Search for the cell housing the specified text and yield its [X, Y] center coordinate. 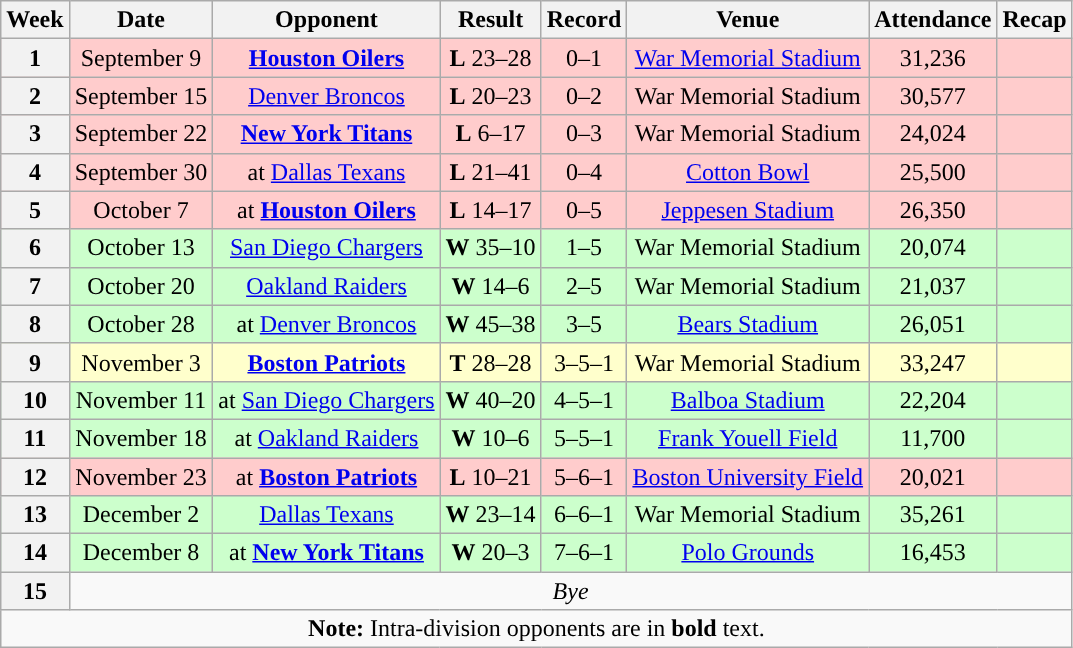
Bye [570, 591]
November 23 [141, 477]
11 [35, 438]
13 [35, 515]
September 15 [141, 96]
26,350 [933, 210]
New York Titans [326, 134]
30,577 [933, 96]
San Diego Chargers [326, 248]
0–4 [584, 172]
at San Diego Chargers [326, 400]
22,204 [933, 400]
Record [584, 20]
L 14–17 [490, 210]
0–5 [584, 210]
5 [35, 210]
December 2 [141, 515]
W 10–6 [490, 438]
October 20 [141, 286]
Attendance [933, 20]
Balboa Stadium [748, 400]
10 [35, 400]
6 [35, 248]
Venue [748, 20]
Cotton Bowl [748, 172]
26,051 [933, 324]
9 [35, 362]
7 [35, 286]
Denver Broncos [326, 96]
at Boston Patriots [326, 477]
24,024 [933, 134]
31,236 [933, 58]
20,021 [933, 477]
W 35–10 [490, 248]
Polo Grounds [748, 553]
2–5 [584, 286]
at Houston Oilers [326, 210]
Week [35, 20]
November 11 [141, 400]
October 28 [141, 324]
L 10–21 [490, 477]
September 9 [141, 58]
L 23–28 [490, 58]
November 18 [141, 438]
4 [35, 172]
3–5–1 [584, 362]
Jeppesen Stadium [748, 210]
Bears Stadium [748, 324]
1–5 [584, 248]
15 [35, 591]
W 14–6 [490, 286]
W 40–20 [490, 400]
0–2 [584, 96]
T 28–28 [490, 362]
Opponent [326, 20]
21,037 [933, 286]
Houston Oilers [326, 58]
November 3 [141, 362]
October 13 [141, 248]
5–6–1 [584, 477]
Note: Intra-division opponents are in bold text. [536, 629]
Boston Patriots [326, 362]
7–6–1 [584, 553]
2 [35, 96]
at Oakland Raiders [326, 438]
Dallas Texans [326, 515]
5–5–1 [584, 438]
Frank Youell Field [748, 438]
3–5 [584, 324]
October 7 [141, 210]
W 23–14 [490, 515]
14 [35, 553]
September 22 [141, 134]
Boston University Field [748, 477]
L 20–23 [490, 96]
33,247 [933, 362]
35,261 [933, 515]
11,700 [933, 438]
December 8 [141, 553]
L 21–41 [490, 172]
Result [490, 20]
0–3 [584, 134]
12 [35, 477]
at Denver Broncos [326, 324]
6–6–1 [584, 515]
1 [35, 58]
25,500 [933, 172]
3 [35, 134]
September 30 [141, 172]
4–5–1 [584, 400]
Oakland Raiders [326, 286]
0–1 [584, 58]
20,074 [933, 248]
W 45–38 [490, 324]
L 6–17 [490, 134]
8 [35, 324]
16,453 [933, 553]
at New York Titans [326, 553]
Recap [1034, 20]
W 20–3 [490, 553]
Date [141, 20]
at Dallas Texans [326, 172]
